Locate the cell with the specified text and output its [x, y] center coordinate. 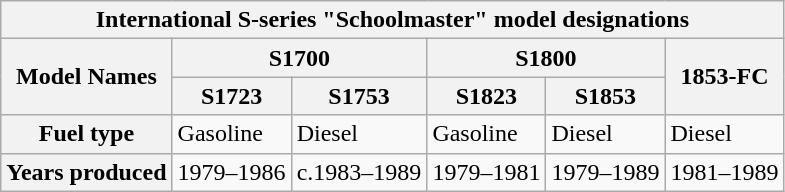
1979–1989 [606, 172]
Years produced [86, 172]
c.1983–1989 [359, 172]
1853-FC [724, 77]
S1853 [606, 96]
1981–1989 [724, 172]
S1753 [359, 96]
Fuel type [86, 134]
International S-series "Schoolmaster" model designations [392, 20]
S1723 [232, 96]
S1800 [546, 58]
1979–1981 [486, 172]
Model Names [86, 77]
1979–1986 [232, 172]
S1823 [486, 96]
S1700 [300, 58]
